Output the [X, Y] coordinate of the center of the cell containing the given text.  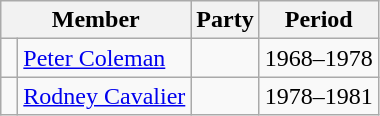
1968–1978 [318, 58]
Period [318, 20]
Party [225, 20]
Peter Coleman [104, 58]
Rodney Cavalier [104, 96]
Member [96, 20]
1978–1981 [318, 96]
